From the cell containing the given text, extract its center point as (X, Y) coordinate. 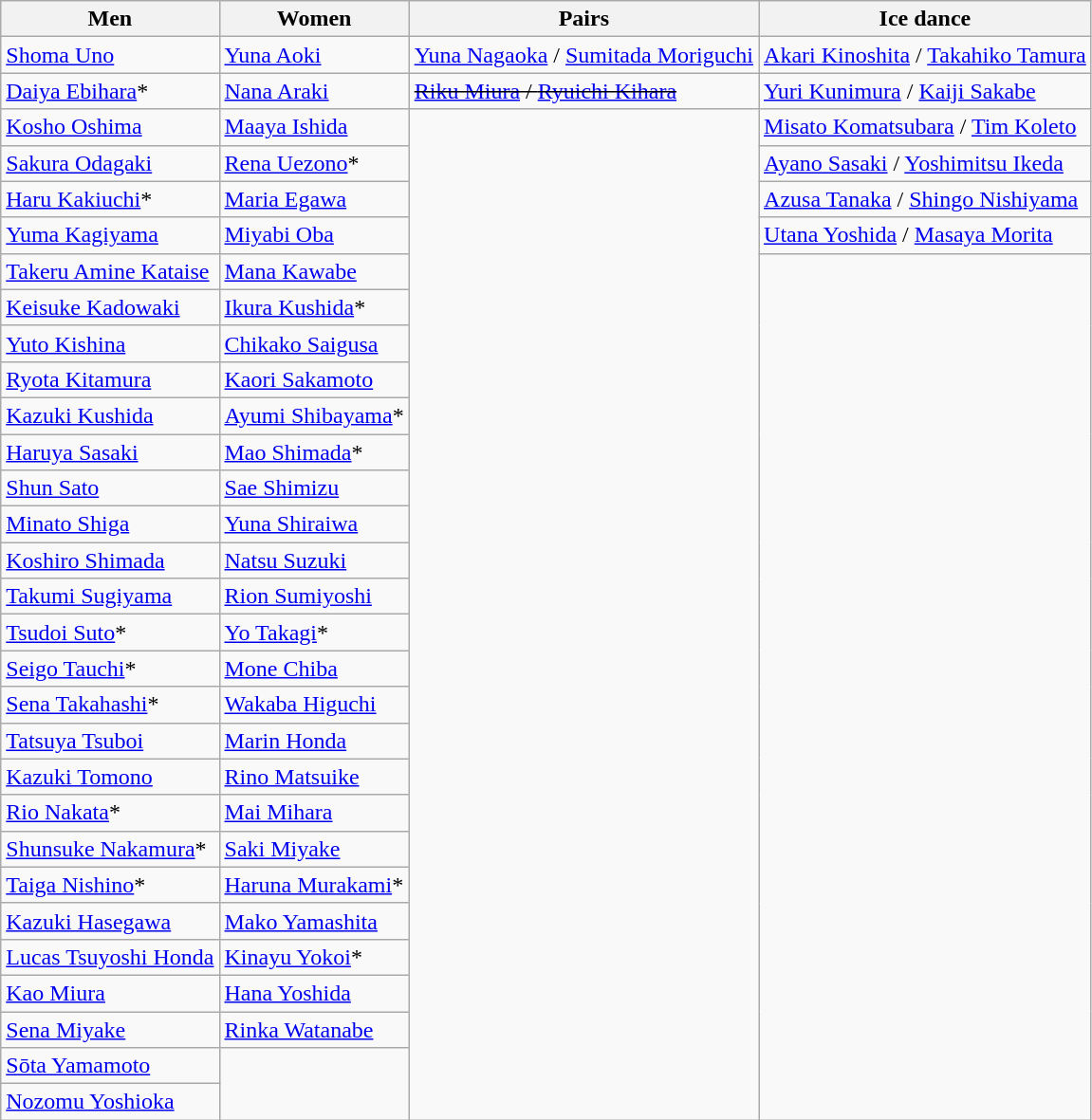
Rion Sumiyoshi (314, 597)
Minato Shiga (110, 524)
Sae Shimizu (314, 488)
Haruna Murakami* (314, 885)
Ikura Kushida* (314, 307)
Ayumi Shibayama* (314, 415)
Pairs (583, 19)
Haru Kakiuchi* (110, 199)
Keisuke Kadowaki (110, 307)
Natsu Suzuki (314, 560)
Saki Miyake (314, 849)
Sōta Yamamoto (110, 1066)
Haruya Sasaki (110, 452)
Sakura Odagaki (110, 163)
Miyabi Oba (314, 235)
Kaori Sakamoto (314, 379)
Mai Mihara (314, 813)
Riku Miura / Ryuichi Kihara (583, 91)
Women (314, 19)
Kazuki Tomono (110, 777)
Shunsuke Nakamura* (110, 849)
Yuna Shiraiwa (314, 524)
Azusa Tanaka / Shingo Nishiyama (926, 199)
Rino Matsuike (314, 777)
Seigo Tauchi* (110, 669)
Chikako Saigusa (314, 343)
Maria Egawa (314, 199)
Nozomu Yoshioka (110, 1102)
Kazuki Hasegawa (110, 921)
Yuma Kagiyama (110, 235)
Koshiro Shimada (110, 560)
Misato Komatsubara / Tim Koleto (926, 127)
Takeru Amine Kataise (110, 271)
Tsudoi Suto* (110, 633)
Daiya Ebihara* (110, 91)
Ryota Kitamura (110, 379)
Mone Chiba (314, 669)
Yuri Kunimura / Kaiji Sakabe (926, 91)
Mana Kawabe (314, 271)
Sena Miyake (110, 1029)
Kinayu Yokoi* (314, 957)
Wakaba Higuchi (314, 705)
Ice dance (926, 19)
Takumi Sugiyama (110, 597)
Yuto Kishina (110, 343)
Sena Takahashi* (110, 705)
Ayano Sasaki / Yoshimitsu Ikeda (926, 163)
Mao Shimada* (314, 452)
Taiga Nishino* (110, 885)
Rinka Watanabe (314, 1029)
Mako Yamashita (314, 921)
Utana Yoshida / Masaya Morita (926, 235)
Yo Takagi* (314, 633)
Kazuki Kushida (110, 415)
Maaya Ishida (314, 127)
Kao Miura (110, 993)
Yuna Nagaoka / Sumitada Moriguchi (583, 55)
Men (110, 19)
Shoma Uno (110, 55)
Lucas Tsuyoshi Honda (110, 957)
Nana Araki (314, 91)
Kosho Oshima (110, 127)
Akari Kinoshita / Takahiko Tamura (926, 55)
Marin Honda (314, 741)
Rio Nakata* (110, 813)
Hana Yoshida (314, 993)
Shun Sato (110, 488)
Tatsuya Tsuboi (110, 741)
Rena Uezono* (314, 163)
Yuna Aoki (314, 55)
